Provide the (X, Y) coordinate of the cell's center where the given text is located.  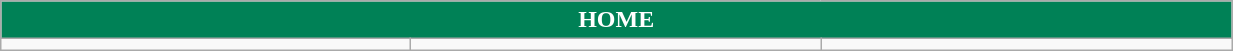
HOME (616, 20)
